Identify which cell holds the provided text, then report its [x, y] central coordinate. 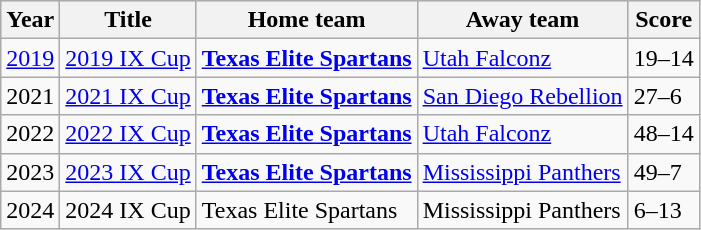
27–6 [664, 96]
San Diego Rebellion [522, 96]
Title [128, 20]
2024 [30, 210]
2021 [30, 96]
Year [30, 20]
6–13 [664, 210]
2019 IX Cup [128, 58]
48–14 [664, 134]
Away team [522, 20]
2023 IX Cup [128, 172]
Home team [306, 20]
2022 IX Cup [128, 134]
49–7 [664, 172]
2024 IX Cup [128, 210]
2023 [30, 172]
Score [664, 20]
2022 [30, 134]
2019 [30, 58]
2021 IX Cup [128, 96]
19–14 [664, 58]
